Return the [X, Y] coordinate for the center point of the cell that contains the specified text.  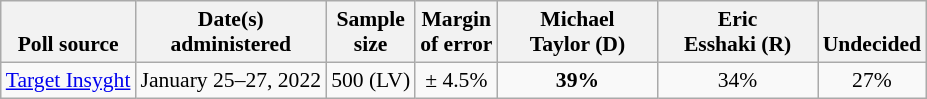
27% [872, 80]
500 (LV) [370, 80]
34% [738, 80]
Samplesize [370, 32]
Poll source [68, 32]
Target Insyght [68, 80]
EricEsshaki (R) [738, 32]
Undecided [872, 32]
Marginof error [456, 32]
39% [577, 80]
± 4.5% [456, 80]
Date(s)administered [230, 32]
MichaelTaylor (D) [577, 32]
January 25–27, 2022 [230, 80]
